Search for the cell housing the specified text and yield its (X, Y) center coordinate. 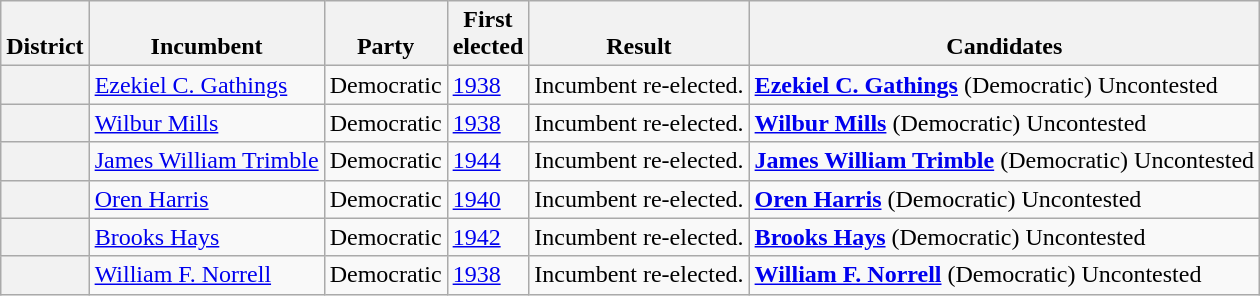
Wilbur Mills (Democratic) Uncontested (1004, 123)
James William Trimble (Democratic) Uncontested (1004, 161)
1942 (488, 237)
1944 (488, 161)
Brooks Hays (206, 237)
District (45, 34)
Ezekiel C. Gathings (206, 85)
Candidates (1004, 34)
Oren Harris (206, 199)
Incumbent (206, 34)
Wilbur Mills (206, 123)
Brooks Hays (Democratic) Uncontested (1004, 237)
James William Trimble (206, 161)
William F. Norrell (Democratic) Uncontested (1004, 275)
Result (639, 34)
Firstelected (488, 34)
1940 (488, 199)
Ezekiel C. Gathings (Democratic) Uncontested (1004, 85)
William F. Norrell (206, 275)
Party (386, 34)
Oren Harris (Democratic) Uncontested (1004, 199)
